Determine the [X, Y] coordinate at the center of the cell enclosing the given text.  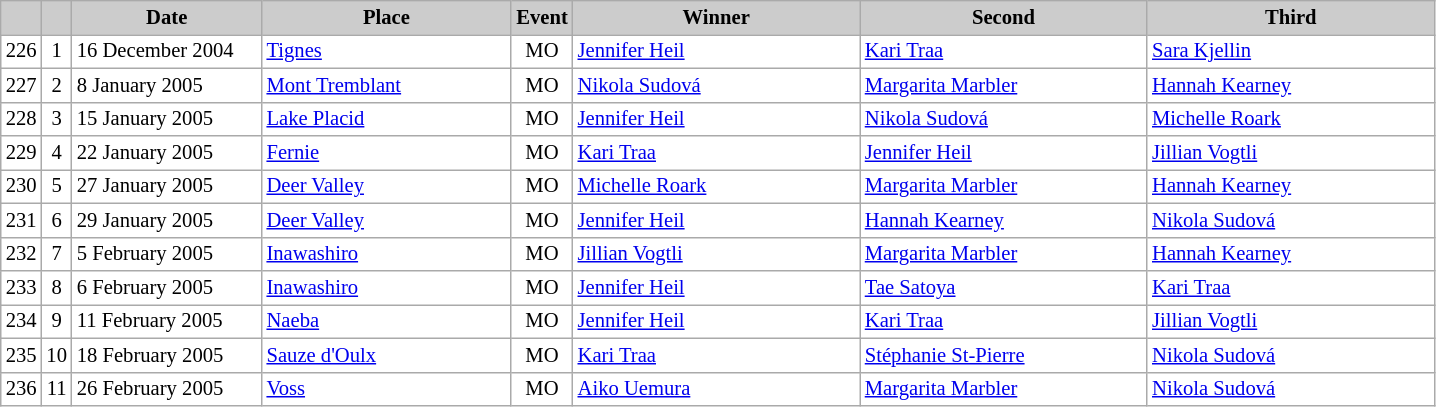
8 January 2005 [167, 85]
16 December 2004 [167, 51]
6 February 2005 [167, 287]
3 [56, 119]
236 [22, 389]
5 February 2005 [167, 254]
Sara Kjellin [1290, 51]
228 [22, 119]
9 [56, 321]
22 January 2005 [167, 153]
27 January 2005 [167, 186]
Place [387, 17]
Stéphanie St-Pierre [1004, 355]
18 February 2005 [167, 355]
8 [56, 287]
Fernie [387, 153]
11 February 2005 [167, 321]
227 [22, 85]
233 [22, 287]
Date [167, 17]
Sauze d'Oulx [387, 355]
4 [56, 153]
Mont Tremblant [387, 85]
229 [22, 153]
231 [22, 220]
230 [22, 186]
Aiko Uemura [716, 389]
26 February 2005 [167, 389]
Tignes [387, 51]
Naeba [387, 321]
235 [22, 355]
Third [1290, 17]
226 [22, 51]
7 [56, 254]
1 [56, 51]
234 [22, 321]
5 [56, 186]
Event [542, 17]
15 January 2005 [167, 119]
232 [22, 254]
6 [56, 220]
10 [56, 355]
11 [56, 389]
Tae Satoya [1004, 287]
Winner [716, 17]
Lake Placid [387, 119]
Second [1004, 17]
2 [56, 85]
Voss [387, 389]
29 January 2005 [167, 220]
